Output the (X, Y) coordinate of the center of the cell containing the given text.  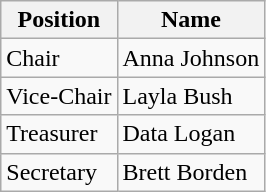
Data Logan (191, 134)
Chair (59, 58)
Anna Johnson (191, 58)
Vice-Chair (59, 96)
Position (59, 20)
Brett Borden (191, 172)
Treasurer (59, 134)
Name (191, 20)
Secretary (59, 172)
Layla Bush (191, 96)
